Scan for the cell matching the given text and deliver its [x, y] coordinate at center. 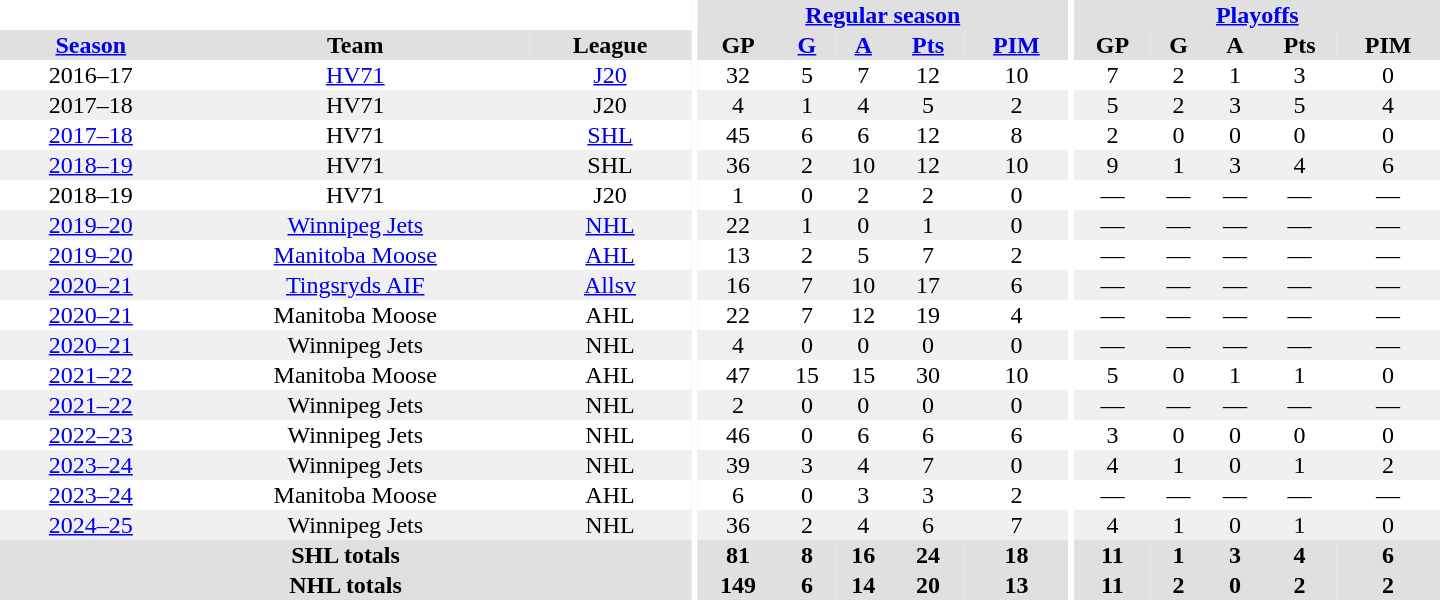
39 [738, 465]
Playoffs [1257, 15]
2024–25 [91, 525]
18 [1017, 555]
Season [91, 45]
149 [738, 585]
Regular season [882, 15]
Team [356, 45]
2022–23 [91, 435]
League [610, 45]
24 [928, 555]
20 [928, 585]
46 [738, 435]
9 [1112, 165]
45 [738, 135]
2016–17 [91, 75]
SHL totals [346, 555]
32 [738, 75]
19 [928, 315]
NHL totals [346, 585]
Tingsryds AIF [356, 285]
81 [738, 555]
14 [863, 585]
47 [738, 375]
30 [928, 375]
Allsv [610, 285]
17 [928, 285]
